Search for the cell housing the specified text and yield its [X, Y] center coordinate. 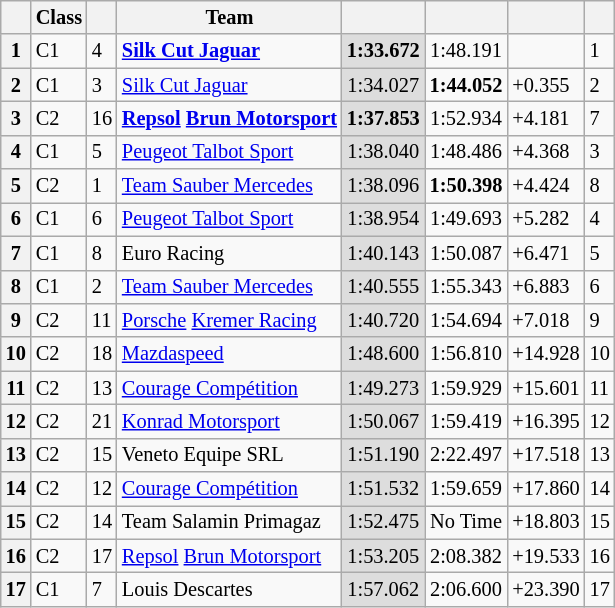
+0.355 [546, 85]
1:48.600 [384, 354]
1:50.067 [384, 421]
Mazdaspeed [230, 354]
+15.601 [546, 388]
18 [102, 354]
1:49.693 [466, 219]
+17.860 [546, 489]
+4.424 [546, 186]
1:33.672 [384, 51]
Veneto Equipe SRL [230, 455]
+23.390 [546, 589]
Louis Descartes [230, 589]
Euro Racing [230, 253]
+7.018 [546, 320]
+4.181 [546, 118]
1:38.954 [384, 219]
1:59.419 [466, 421]
Konrad Motorsport [230, 421]
Porsche Kremer Racing [230, 320]
1:51.532 [384, 489]
1:44.052 [466, 85]
Team Salamin Primagaz [230, 522]
+19.533 [546, 556]
+6.883 [546, 287]
2:06.600 [466, 589]
1:37.853 [384, 118]
1:54.694 [466, 320]
2:22.497 [466, 455]
1:55.343 [466, 287]
+6.471 [546, 253]
1:50.087 [466, 253]
1:59.659 [466, 489]
Team [230, 17]
+17.518 [546, 455]
1:59.929 [466, 388]
Class [59, 17]
1:50.398 [466, 186]
1:48.486 [466, 152]
+16.395 [546, 421]
+4.368 [546, 152]
1:40.143 [384, 253]
1:53.205 [384, 556]
1:49.273 [384, 388]
1:40.555 [384, 287]
+5.282 [546, 219]
1:57.062 [384, 589]
No Time [466, 522]
1:34.027 [384, 85]
1:48.191 [466, 51]
21 [102, 421]
1:51.190 [384, 455]
+18.803 [546, 522]
+14.928 [546, 354]
2:08.382 [466, 556]
1:38.040 [384, 152]
1:52.475 [384, 522]
1:40.720 [384, 320]
1:52.934 [466, 118]
1:38.096 [384, 186]
1:56.810 [466, 354]
